Extract the (X, Y) coordinate from the center of the cell holding the provided text.  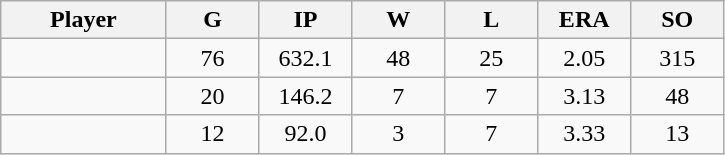
25 (492, 58)
2.05 (584, 58)
ERA (584, 20)
146.2 (306, 96)
L (492, 20)
SO (678, 20)
20 (212, 96)
13 (678, 134)
W (398, 20)
632.1 (306, 58)
12 (212, 134)
IP (306, 20)
3.13 (584, 96)
76 (212, 58)
G (212, 20)
92.0 (306, 134)
3.33 (584, 134)
3 (398, 134)
315 (678, 58)
Player (84, 20)
